Capture the cell that displays the provided text and extract its [X, Y] central coordinate. 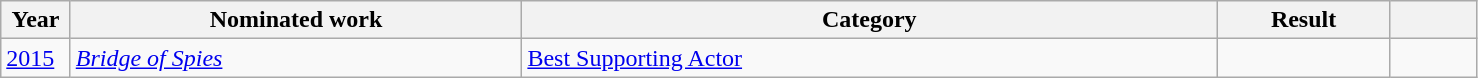
Bridge of Spies [296, 58]
Year [36, 20]
Category [870, 20]
Nominated work [296, 20]
Result [1304, 20]
2015 [36, 58]
Best Supporting Actor [870, 58]
